Extract the (x, y) coordinate from the center of the cell holding the provided text.  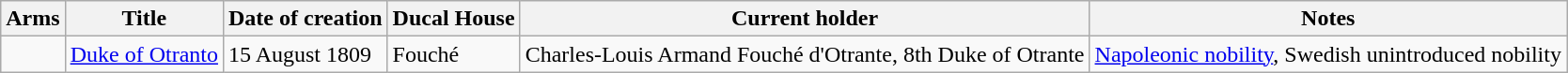
Duke of Otranto (144, 54)
Title (144, 19)
Napoleonic nobility, Swedish unintroduced nobility (1327, 54)
Fouché (453, 54)
Charles-Louis Armand Fouché d'Otrante, 8th Duke of Otrante (805, 54)
15 August 1809 (305, 54)
Notes (1327, 19)
Date of creation (305, 19)
Current holder (805, 19)
Arms (33, 19)
Ducal House (453, 19)
